Output the [x, y] coordinate of the center of the cell containing the given text.  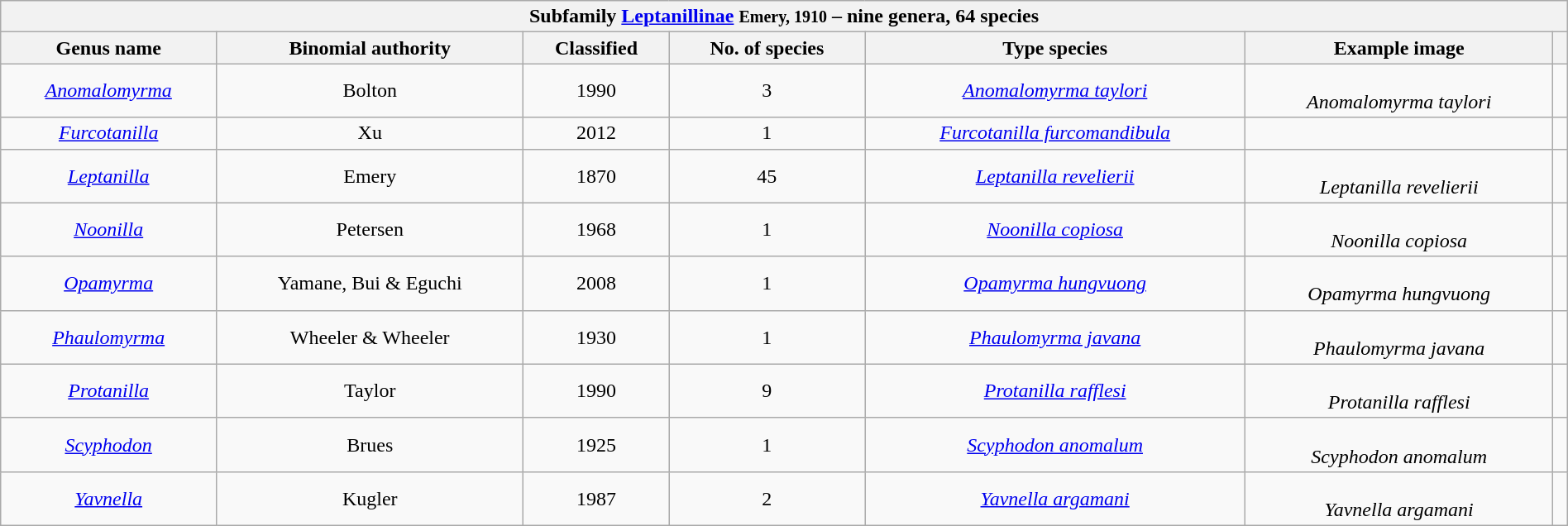
Wheeler & Wheeler [370, 337]
Furcotanilla furcomandibula [1055, 133]
Scyphodon [109, 445]
Phaulomyrma [109, 337]
Yamane, Bui & Eguchi [370, 283]
Anomalomyrma [109, 91]
3 [767, 91]
Binomial authority [370, 48]
Taylor [370, 390]
Protanilla [109, 390]
9 [767, 390]
45 [767, 175]
Leptanilla [109, 175]
Type species [1055, 48]
Classified [596, 48]
1925 [596, 445]
Kugler [370, 498]
Emery [370, 175]
Subfamily Leptanillinae Emery, 1910 – nine genera, 64 species [784, 17]
2012 [596, 133]
1968 [596, 230]
No. of species [767, 48]
2 [767, 498]
Brues [370, 445]
Genus name [109, 48]
Furcotanilla [109, 133]
Noonilla [109, 230]
2008 [596, 283]
Bolton [370, 91]
Opamyrma [109, 283]
Example image [1399, 48]
Xu [370, 133]
1870 [596, 175]
1930 [596, 337]
Yavnella [109, 498]
Petersen [370, 230]
1987 [596, 498]
